Detect which cell encompasses the target text, then output its (X, Y) center coordinate. 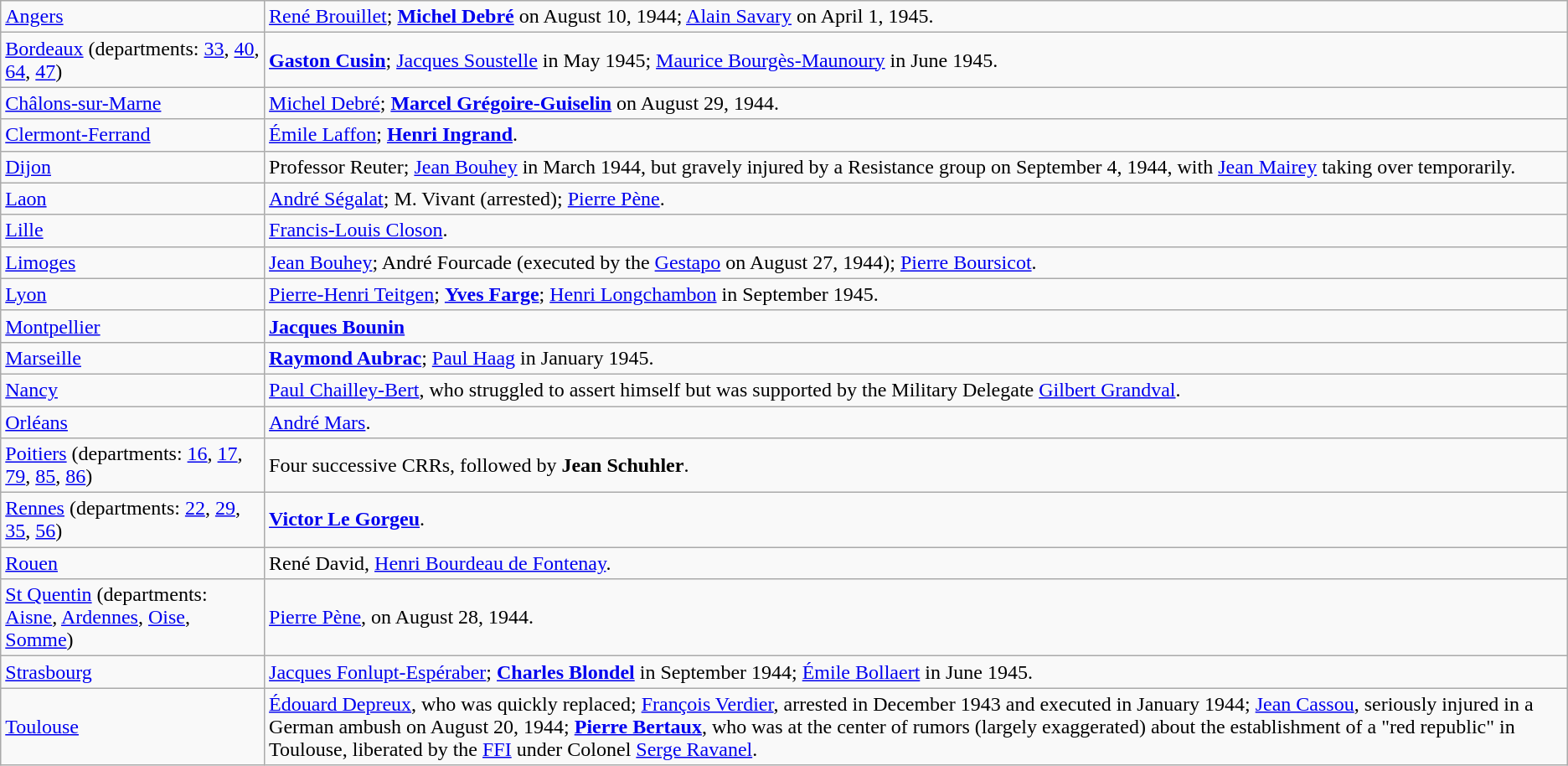
Jacques Bounin (916, 326)
Lille (132, 230)
Poitiers (departments: 16, 17, 79, 85, 86) (132, 466)
Paul Chailley-Bert, who struggled to assert himself but was supported by the Military Delegate Gilbert Grandval. (916, 390)
Strasbourg (132, 672)
Orléans (132, 422)
Raymond Aubrac; Paul Haag in January 1945. (916, 358)
Pierre-Henri Teitgen; Yves Farge; Henri Longchambon in September 1945. (916, 294)
Rouen (132, 563)
Four successive CRRs, followed by Jean Schuhler. (916, 466)
Dijon (132, 167)
Laon (132, 199)
Lyon (132, 294)
Michel Debré; Marcel Grégoire-Guiselin on August 29, 1944. (916, 103)
André Ségalat; M. Vivant (arrested); Pierre Pène. (916, 199)
Montpellier (132, 326)
Bordeaux (departments: 33, 40, 64, 47) (132, 60)
Jean Bouhey; André Fourcade (executed by the Gestapo on August 27, 1944); Pierre Boursicot. (916, 262)
Nancy (132, 390)
Jacques Fonlupt-Espéraber; Charles Blondel in September 1944; Émile Bollaert in June 1945. (916, 672)
Rennes (departments: 22, 29, 35, 56) (132, 520)
Gaston Cusin; Jacques Soustelle in May 1945; Maurice Bourgès-Maunoury in June 1945. (916, 60)
Marseille (132, 358)
Limoges (132, 262)
Émile Laffon; Henri Ingrand. (916, 135)
Pierre Pène, on August 28, 1944. (916, 618)
Toulouse (132, 727)
René David, Henri Bourdeau de Fontenay. (916, 563)
René Brouillet; Michel Debré on August 10, 1944; Alain Savary on April 1, 1945. (916, 17)
Châlons-sur-Marne (132, 103)
André Mars. (916, 422)
Clermont-Ferrand (132, 135)
Francis-Louis Closon. (916, 230)
Victor Le Gorgeu. (916, 520)
St Quentin (departments: Aisne, Ardennes, Oise, Somme) (132, 618)
Angers (132, 17)
